Find where the given text appears and provide that cell's center as [x, y] coordinate. 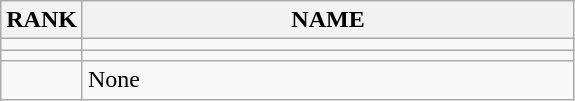
NAME [328, 20]
RANK [42, 20]
None [328, 80]
